Return (x, y) of the center of cell containing provided text 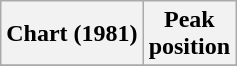
Chart (1981) (72, 34)
Peakposition (189, 34)
